Detect which cell encompasses the target text, then output its [X, Y] center coordinate. 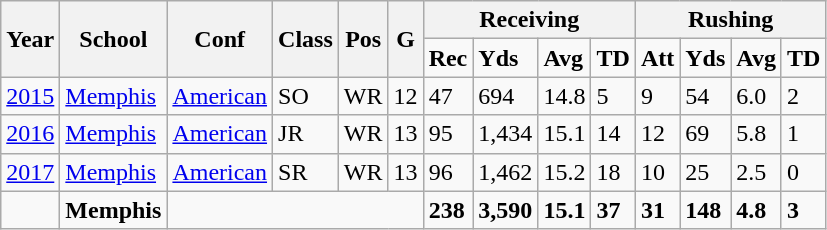
SO [306, 96]
Conf [220, 39]
1,462 [506, 172]
69 [706, 134]
1,434 [506, 134]
47 [448, 96]
95 [448, 134]
96 [448, 172]
18 [613, 172]
238 [448, 210]
148 [706, 210]
1 [803, 134]
Rushing [730, 20]
2 [803, 96]
Year [30, 39]
14.8 [564, 96]
3,590 [506, 210]
5 [613, 96]
31 [657, 210]
Class [306, 39]
2.5 [756, 172]
Receiving [529, 20]
Att [657, 58]
2015 [30, 96]
14 [613, 134]
2016 [30, 134]
SR [306, 172]
3 [803, 210]
Pos [363, 39]
G [406, 39]
JR [306, 134]
4.8 [756, 210]
5.8 [756, 134]
694 [506, 96]
2017 [30, 172]
0 [803, 172]
25 [706, 172]
School [114, 39]
54 [706, 96]
Rec [448, 58]
37 [613, 210]
15.2 [564, 172]
10 [657, 172]
9 [657, 96]
6.0 [756, 96]
